Search for the cell housing the specified text and yield its [x, y] center coordinate. 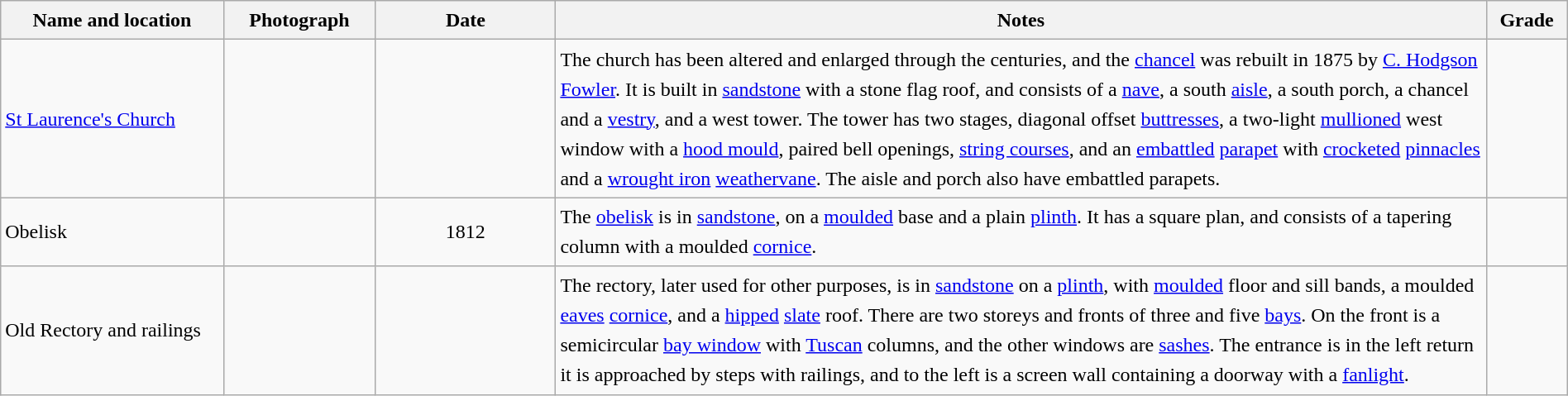
St Laurence's Church [112, 119]
Notes [1021, 20]
1812 [466, 231]
Date [466, 20]
Old Rectory and railings [112, 331]
Name and location [112, 20]
Photograph [299, 20]
Obelisk [112, 231]
The obelisk is in sandstone, on a moulded base and a plain plinth. It has a square plan, and consists of a tapering column with a moulded cornice. [1021, 231]
Grade [1527, 20]
